Determine the [X, Y] coordinate at the center of the cell enclosing the given text.  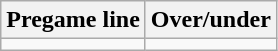
Over/under [210, 20]
Pregame line [74, 20]
